Determine the (X, Y) coordinate at the center of the cell enclosing the given text.  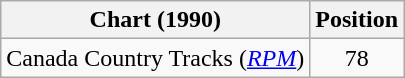
Canada Country Tracks (RPM) (156, 58)
78 (357, 58)
Chart (1990) (156, 20)
Position (357, 20)
